Search for the cell housing the specified text and yield its (x, y) center coordinate. 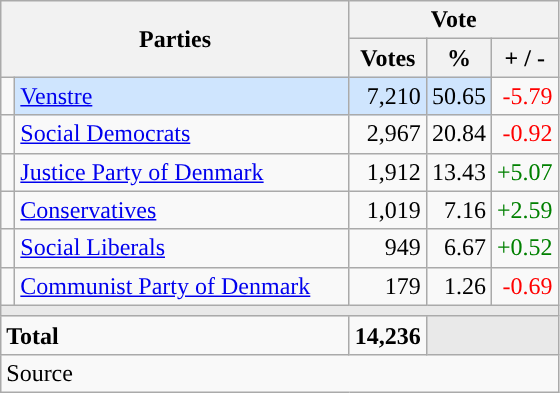
Votes (388, 58)
1,019 (388, 210)
6.67 (458, 248)
-0.92 (524, 134)
13.43 (458, 172)
Conservatives (182, 210)
179 (388, 286)
+0.52 (524, 248)
1,912 (388, 172)
Venstre (182, 96)
Total (176, 335)
14,236 (388, 335)
1.26 (458, 286)
7.16 (458, 210)
+ / - (524, 58)
20.84 (458, 134)
Justice Party of Denmark (182, 172)
Social Liberals (182, 248)
Parties (176, 39)
Communist Party of Denmark (182, 286)
7,210 (388, 96)
+5.07 (524, 172)
2,967 (388, 134)
-0.69 (524, 286)
Social Democrats (182, 134)
50.65 (458, 96)
Source (280, 373)
% (458, 58)
-5.79 (524, 96)
Vote (454, 20)
+2.59 (524, 210)
949 (388, 248)
